Identify which cell holds the provided text, then report its [X, Y] central coordinate. 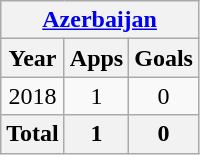
Total [33, 134]
Goals [164, 58]
Apps [96, 58]
Azerbaijan [100, 20]
2018 [33, 96]
Year [33, 58]
